Extract the [X, Y] coordinate from the center of the cell holding the provided text.  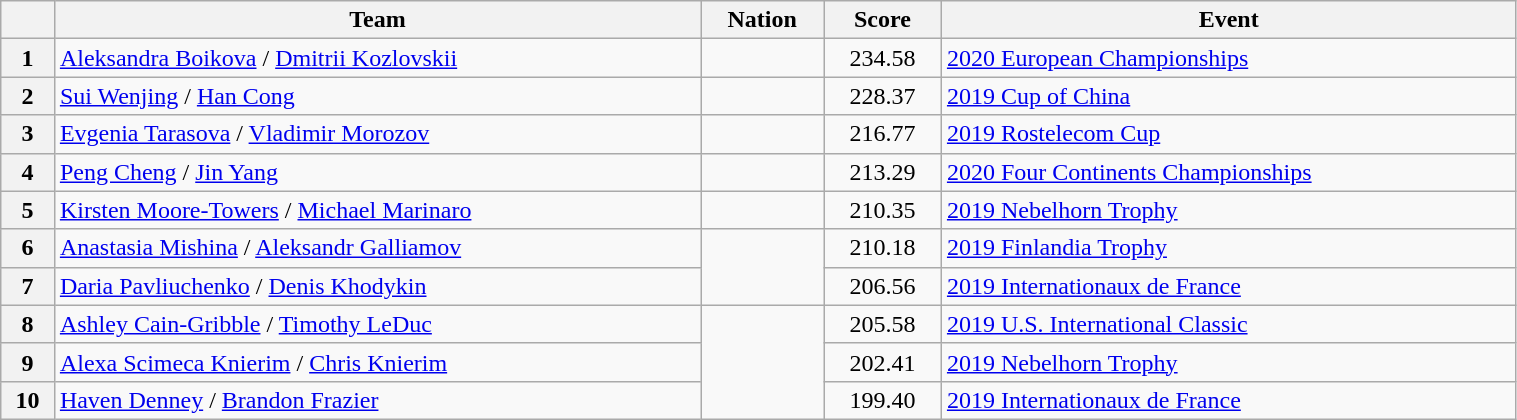
9 [28, 362]
2020 European Championships [1228, 58]
205.58 [883, 324]
2 [28, 96]
199.40 [883, 400]
202.41 [883, 362]
Haven Denney / Brandon Frazier [377, 400]
210.35 [883, 210]
2019 U.S. International Classic [1228, 324]
Aleksandra Boikova / Dmitrii Kozlovskii [377, 58]
10 [28, 400]
216.77 [883, 134]
Peng Cheng / Jin Yang [377, 172]
Kirsten Moore-Towers / Michael Marinaro [377, 210]
2019 Rostelecom Cup [1228, 134]
228.37 [883, 96]
Ashley Cain-Gribble / Timothy LeDuc [377, 324]
Event [1228, 20]
234.58 [883, 58]
2019 Cup of China [1228, 96]
2019 Finlandia Trophy [1228, 248]
206.56 [883, 286]
4 [28, 172]
1 [28, 58]
7 [28, 286]
Score [883, 20]
Anastasia Mishina / Aleksandr Galliamov [377, 248]
210.18 [883, 248]
3 [28, 134]
6 [28, 248]
2020 Four Continents Championships [1228, 172]
Evgenia Tarasova / Vladimir Morozov [377, 134]
Team [377, 20]
Sui Wenjing / Han Cong [377, 96]
Daria Pavliuchenko / Denis Khodykin [377, 286]
Alexa Scimeca Knierim / Chris Knierim [377, 362]
213.29 [883, 172]
8 [28, 324]
5 [28, 210]
Nation [762, 20]
